Identify which cell holds the provided text, then report its [x, y] central coordinate. 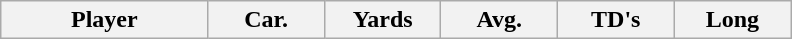
Car. [266, 20]
Avg. [500, 20]
Yards [382, 20]
Player [104, 20]
TD's [616, 20]
Long [732, 20]
